Detect which cell encompasses the target text, then output its [x, y] center coordinate. 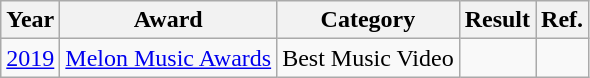
Ref. [562, 20]
2019 [30, 58]
Award [168, 20]
Melon Music Awards [168, 58]
Category [368, 20]
Result [497, 20]
Best Music Video [368, 58]
Year [30, 20]
